From the cell containing the given text, extract its center point as (X, Y) coordinate. 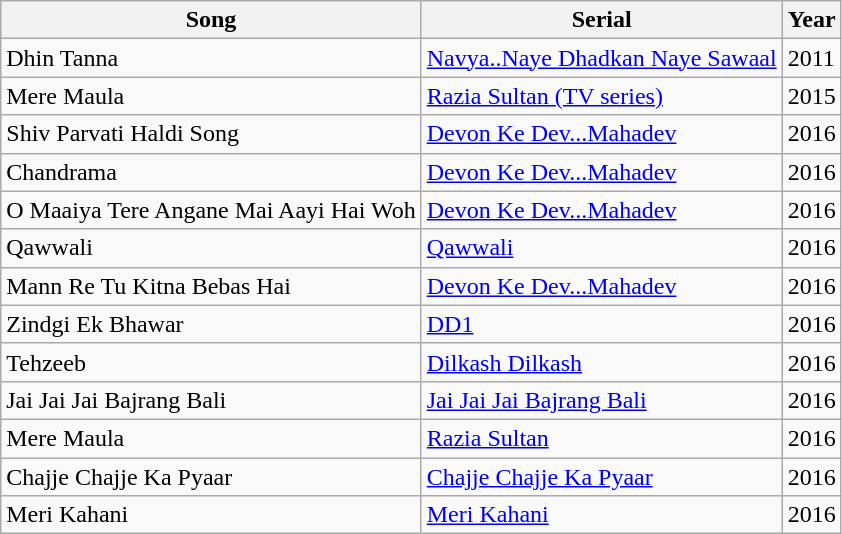
Shiv Parvati Haldi Song (211, 134)
Dilkash Dilkash (602, 362)
2015 (812, 96)
2011 (812, 58)
Song (211, 20)
Razia Sultan (602, 438)
Zindgi Ek Bhawar (211, 324)
Navya..Naye Dhadkan Naye Sawaal (602, 58)
DD1 (602, 324)
Chandrama (211, 172)
O Maaiya Tere Angane Mai Aayi Hai Woh (211, 210)
Mann Re Tu Kitna Bebas Hai (211, 286)
Year (812, 20)
Razia Sultan (TV series) (602, 96)
Dhin Tanna (211, 58)
Tehzeeb (211, 362)
Serial (602, 20)
